Identify which cell holds the provided text, then report its [x, y] central coordinate. 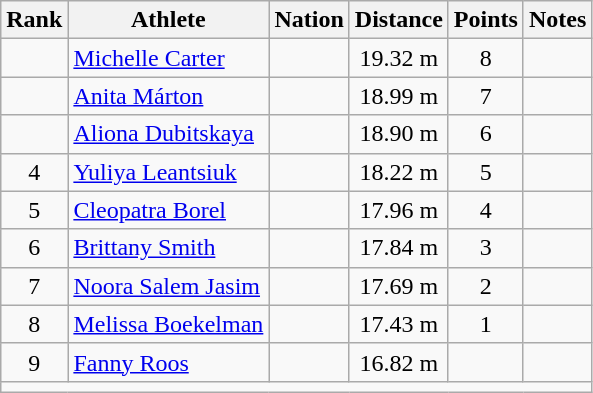
17.96 m [398, 210]
Points [486, 20]
18.99 m [398, 96]
17.69 m [398, 286]
Distance [398, 20]
17.84 m [398, 248]
Anita Márton [168, 96]
Noora Salem Jasim [168, 286]
2 [486, 286]
19.32 m [398, 58]
Yuliya Leantsiuk [168, 172]
Melissa Boekelman [168, 324]
Cleopatra Borel [168, 210]
Brittany Smith [168, 248]
16.82 m [398, 362]
17.43 m [398, 324]
Fanny Roos [168, 362]
1 [486, 324]
Athlete [168, 20]
Rank [34, 20]
9 [34, 362]
18.90 m [398, 134]
Michelle Carter [168, 58]
Aliona Dubitskaya [168, 134]
3 [486, 248]
Nation [309, 20]
18.22 m [398, 172]
Notes [557, 20]
